Determine the [x, y] coordinate at the center of the cell enclosing the given text.  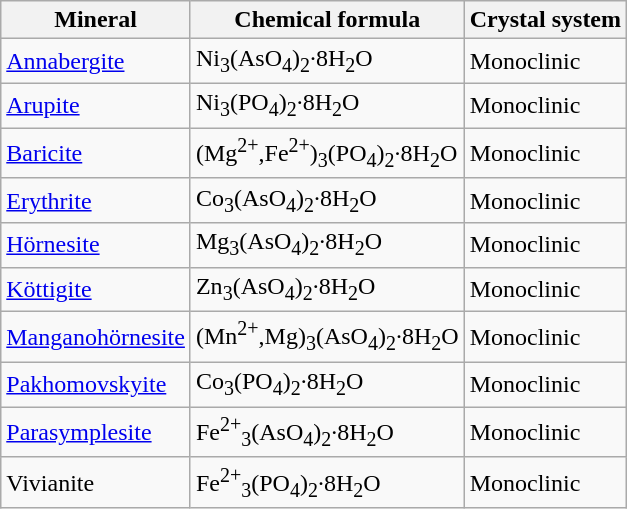
Co3(PO4)2·8H2O [327, 384]
Ni3(AsO4)2·8H2O [327, 61]
Crystal system [545, 20]
(Mn2+,Mg)3(AsO4)2·8H2O [327, 336]
Ni3(PO4)2·8H2O [327, 105]
Baricite [96, 154]
Parasymplesite [96, 432]
(Mg2+,Fe2+)3(PO4)2·8H2O [327, 154]
Arupite [96, 105]
Vivianite [96, 482]
Mineral [96, 20]
Manganohörnesite [96, 336]
Co3(AsO4)2·8H2O [327, 200]
Zn3(AsO4)2·8H2O [327, 289]
Fe2+3(PO4)2·8H2O [327, 482]
Chemical formula [327, 20]
Erythrite [96, 200]
Annabergite [96, 61]
Pakhomovskyite [96, 384]
Fe2+3(AsO4)2·8H2O [327, 432]
Mg3(AsO4)2·8H2O [327, 245]
Köttigite [96, 289]
Hörnesite [96, 245]
